Identify which cell holds the provided text, then report its (x, y) central coordinate. 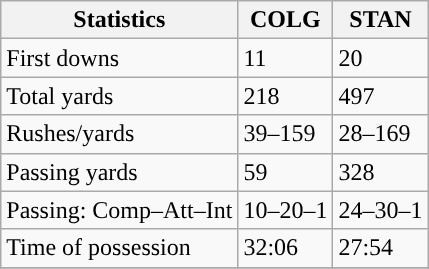
STAN (380, 20)
10–20–1 (286, 210)
Passing yards (120, 172)
27:54 (380, 248)
39–159 (286, 134)
Passing: Comp–Att–Int (120, 210)
First downs (120, 58)
328 (380, 172)
11 (286, 58)
28–169 (380, 134)
Time of possession (120, 248)
Total yards (120, 96)
497 (380, 96)
24–30–1 (380, 210)
COLG (286, 20)
59 (286, 172)
32:06 (286, 248)
20 (380, 58)
218 (286, 96)
Rushes/yards (120, 134)
Statistics (120, 20)
